Search for the cell housing the specified text and yield its (x, y) center coordinate. 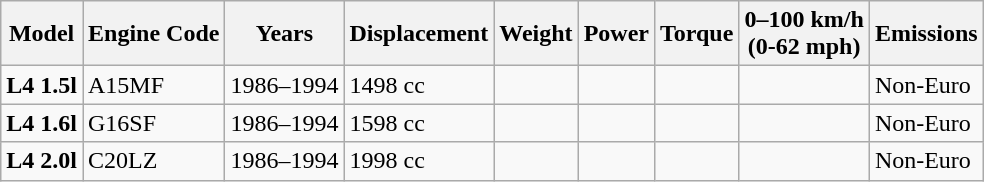
Engine Code (153, 34)
1998 cc (419, 161)
0–100 km/h(0-62 mph) (804, 34)
Power (616, 34)
A15MF (153, 85)
Displacement (419, 34)
L4 1.5l (42, 85)
L4 2.0l (42, 161)
Weight (536, 34)
C20LZ (153, 161)
L4 1.6l (42, 123)
1598 cc (419, 123)
Emissions (926, 34)
G16SF (153, 123)
Model (42, 34)
Torque (696, 34)
Years (284, 34)
1498 cc (419, 85)
